Determine the [X, Y] coordinate at the center of the cell enclosing the given text.  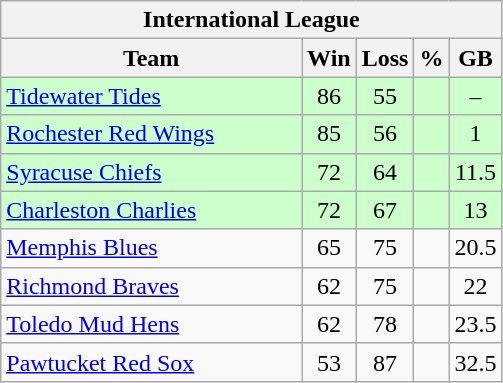
67 [385, 210]
20.5 [476, 248]
International League [252, 20]
22 [476, 286]
1 [476, 134]
87 [385, 362]
Charleston Charlies [152, 210]
85 [330, 134]
23.5 [476, 324]
86 [330, 96]
Tidewater Tides [152, 96]
Win [330, 58]
11.5 [476, 172]
Syracuse Chiefs [152, 172]
56 [385, 134]
78 [385, 324]
Toledo Mud Hens [152, 324]
Loss [385, 58]
32.5 [476, 362]
% [432, 58]
64 [385, 172]
13 [476, 210]
Pawtucket Red Sox [152, 362]
GB [476, 58]
Team [152, 58]
53 [330, 362]
– [476, 96]
55 [385, 96]
Richmond Braves [152, 286]
Memphis Blues [152, 248]
65 [330, 248]
Rochester Red Wings [152, 134]
